Pinpoint the cell where the given text exists, returning its [x, y] midpoint coordinate. 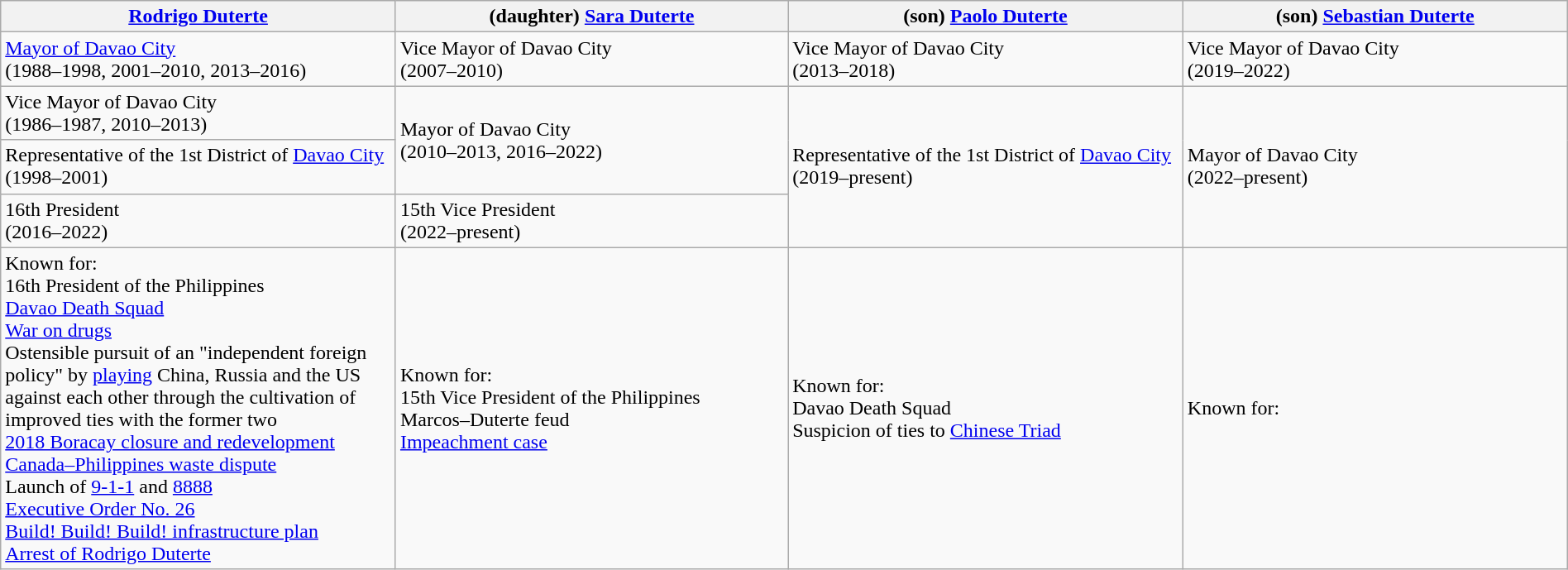
Vice Mayor of Davao City(1986–1987, 2010–2013) [198, 113]
Vice Mayor of Davao City(2019–2022) [1374, 60]
Rodrigo Duterte [198, 17]
Representative of the 1st District of Davao City (1998–2001) [198, 167]
(son) Paolo Duterte [986, 17]
Vice Mayor of Davao City(2007–2010) [591, 60]
Vice Mayor of Davao City(2013–2018) [986, 60]
Representative of the 1st District of Davao City (2019–present) [986, 167]
Mayor of Davao City(2022–present) [1374, 167]
(son) Sebastian Duterte [1374, 17]
Known for: [1374, 409]
(daughter) Sara Duterte [591, 17]
Known for:Davao Death SquadSuspicion of ties to Chinese Triad [986, 409]
Mayor of Davao City(2010–2013, 2016–2022) [591, 140]
15th Vice President(2022–present) [591, 220]
16th President(2016–2022) [198, 220]
Mayor of Davao City(1988–1998, 2001–2010, 2013–2016) [198, 60]
Known for:15th Vice President of the PhilippinesMarcos–Duterte feudImpeachment case [591, 409]
